Detect which cell encompasses the target text, then output its [X, Y] center coordinate. 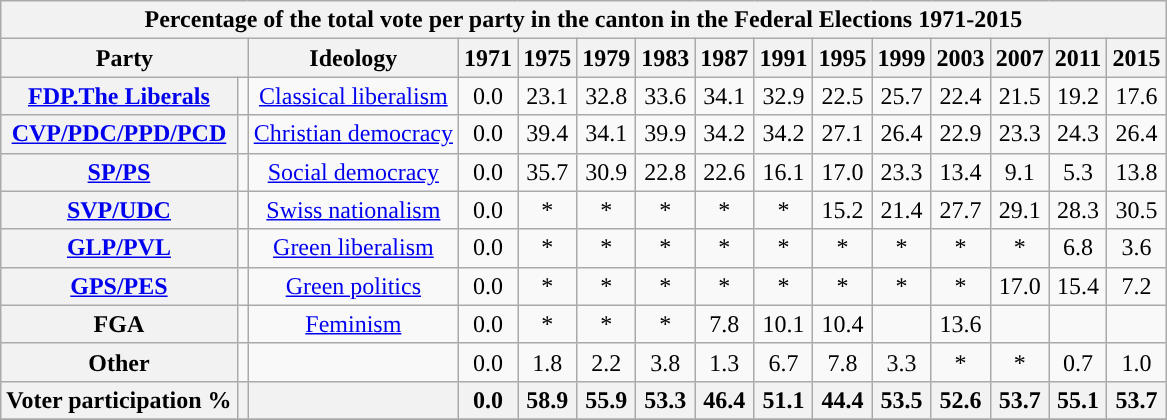
32.9 [784, 96]
2011 [1078, 58]
1991 [784, 58]
27.1 [842, 134]
35.7 [548, 172]
29.1 [1020, 210]
6.8 [1078, 248]
25.7 [902, 96]
CVP/PDC/PPD/PCD [119, 134]
15.2 [842, 210]
24.3 [1078, 134]
17.6 [1136, 96]
53.3 [666, 400]
13.6 [960, 324]
SP/PS [119, 172]
21.4 [902, 210]
33.6 [666, 96]
Feminism [353, 324]
GPS/PES [119, 286]
GLP/PVL [119, 248]
Percentage of the total vote per party in the canton in the Federal Elections 1971-2015 [584, 20]
2003 [960, 58]
44.4 [842, 400]
10.4 [842, 324]
6.7 [784, 362]
Party [124, 58]
Other [119, 362]
27.7 [960, 210]
5.3 [1078, 172]
15.4 [1078, 286]
2007 [1020, 58]
53.5 [902, 400]
30.9 [606, 172]
32.8 [606, 96]
39.9 [666, 134]
22.5 [842, 96]
9.1 [1020, 172]
1975 [548, 58]
Classical liberalism [353, 96]
55.1 [1078, 400]
FGA [119, 324]
22.8 [666, 172]
39.4 [548, 134]
55.9 [606, 400]
SVP/UDC [119, 210]
19.2 [1078, 96]
Ideology [353, 58]
1995 [842, 58]
30.5 [1136, 210]
1.3 [724, 362]
13.8 [1136, 172]
51.1 [784, 400]
2.2 [606, 362]
22.9 [960, 134]
1.8 [548, 362]
22.6 [724, 172]
3.6 [1136, 248]
13.4 [960, 172]
10.1 [784, 324]
Voter participation % [119, 400]
FDP.The Liberals [119, 96]
58.9 [548, 400]
46.4 [724, 400]
Green politics [353, 286]
Swiss nationalism [353, 210]
3.8 [666, 362]
2015 [1136, 58]
0.7 [1078, 362]
22.4 [960, 96]
1979 [606, 58]
7.2 [1136, 286]
Christian democracy [353, 134]
3.3 [902, 362]
28.3 [1078, 210]
23.1 [548, 96]
1999 [902, 58]
21.5 [1020, 96]
Social democracy [353, 172]
1971 [488, 58]
1983 [666, 58]
16.1 [784, 172]
1987 [724, 58]
Green liberalism [353, 248]
52.6 [960, 400]
1.0 [1136, 362]
